Pinpoint the cell where the given text exists, returning its [x, y] midpoint coordinate. 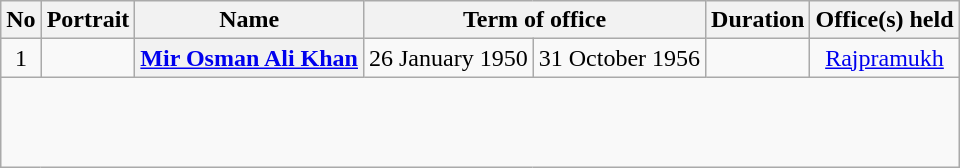
Rajpramukh [884, 58]
Name [250, 20]
Office(s) held [884, 20]
31 October 1956 [619, 58]
Portrait [88, 20]
Mir Osman Ali Khan [250, 58]
Duration [758, 20]
No [21, 20]
26 January 1950 [448, 58]
1 [21, 58]
Term of office [534, 20]
